Return the [x, y] coordinate for the center point of the cell that contains the specified text.  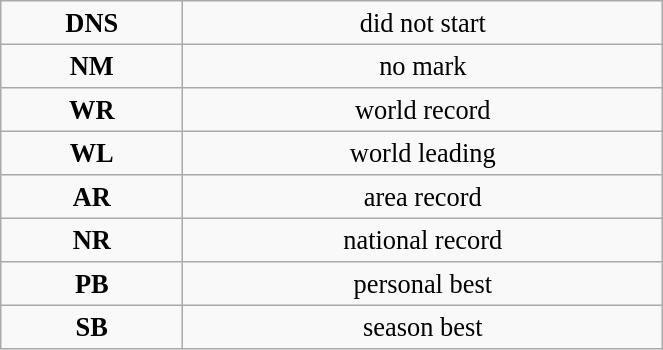
DNS [92, 22]
NM [92, 66]
did not start [423, 22]
no mark [423, 66]
world record [423, 109]
WL [92, 153]
season best [423, 327]
area record [423, 197]
world leading [423, 153]
WR [92, 109]
personal best [423, 284]
AR [92, 197]
national record [423, 240]
SB [92, 327]
NR [92, 240]
PB [92, 284]
